Return (X, Y) of the center of cell containing provided text 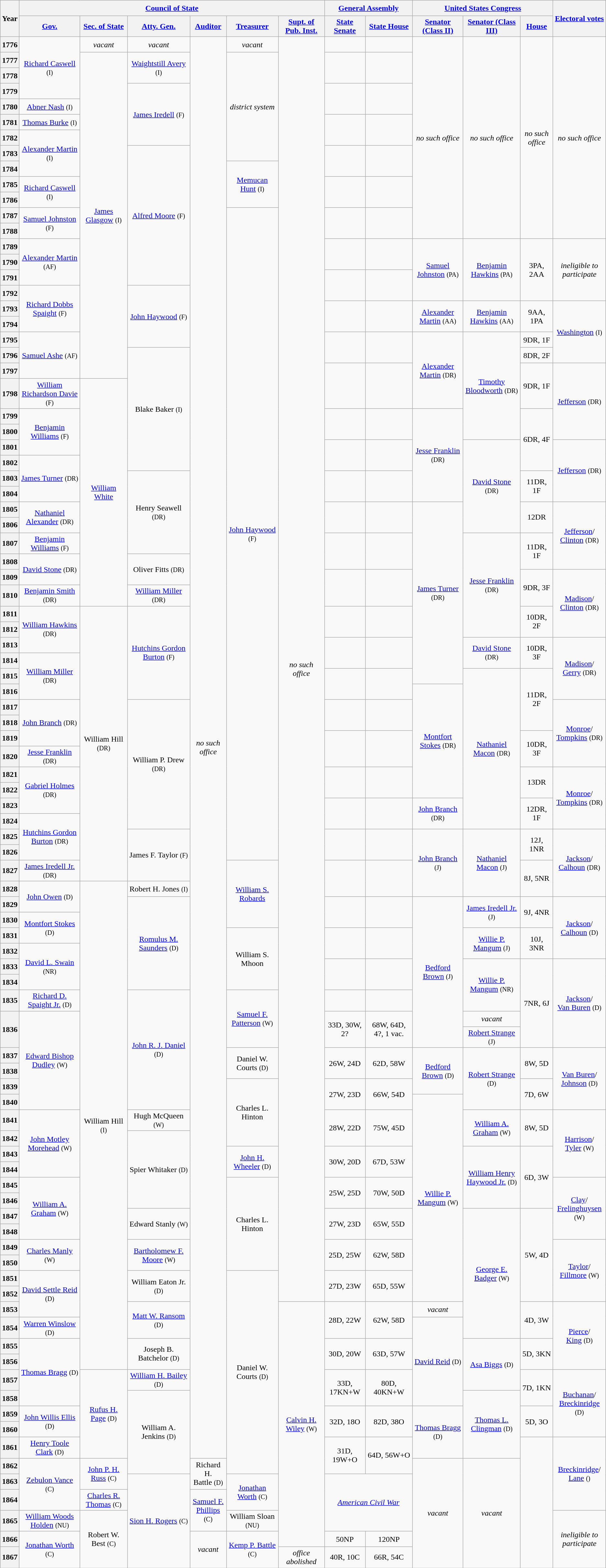
William A. Jenkins (D) (159, 1432)
William Hawkins (DR) (50, 629)
31D, 19W+O (345, 1455)
1864 (10, 1499)
33D, 30W, 2? (345, 1029)
1849 (10, 1247)
1819 (10, 738)
1792 (10, 293)
1843 (10, 1154)
40R, 10C (345, 1558)
1790 (10, 262)
9AA, 1PA (537, 317)
25W, 25D (345, 1193)
Samuel F. Patterson (W) (252, 1019)
6D, 3W (537, 1177)
70W, 50D (389, 1193)
1853 (10, 1309)
5D, 3KN (537, 1354)
10J, 3NR (537, 943)
62D, 58W (389, 1063)
1820 (10, 756)
Henry Seawell (DR) (159, 512)
office abolished (302, 1558)
Richard D. Spaight Jr. (D) (50, 1000)
Gabriel Holmes (DR) (50, 790)
Jackson/Calhoun (D) (579, 928)
1811 (10, 614)
68W, 64D, 4?, 1 vac. (389, 1029)
30W, 20D (345, 1162)
Warren Winslow (D) (50, 1328)
1841 (10, 1120)
1788 (10, 231)
Taylor/Fillmore (W) (579, 1271)
4D, 3W (537, 1320)
Rufus H. Page (D) (104, 1414)
26W, 24D (345, 1063)
Oliver Fitts (DR) (159, 569)
Abner Nash (I) (50, 107)
1839 (10, 1086)
Montfort Stokes (D) (50, 928)
1785 (10, 185)
1779 (10, 91)
William Woods Holden (NU) (50, 1521)
7D, 1KN (537, 1387)
Montfort Stokes (DR) (438, 741)
Edward Stanly (W) (159, 1224)
Hutchins Gordon Burton (F) (159, 653)
1776 (10, 45)
Kemp P. Battle (C) (252, 1550)
Benjamin Hawkins (PA) (492, 270)
David Reid (D) (438, 1361)
1812 (10, 629)
82D, 38O (389, 1421)
1823 (10, 806)
65W, 55D (389, 1224)
1845 (10, 1185)
William P. Drew (DR) (159, 764)
1794 (10, 324)
John R. J. Daniel (D) (159, 1050)
1800 (10, 432)
Charles Manly (W) (50, 1255)
1846 (10, 1201)
10DR, 2F (537, 622)
State Senate (345, 27)
United States Congress (483, 8)
1844 (10, 1170)
1806 (10, 525)
Richard H.Battle (D) (208, 1473)
1781 (10, 122)
1854 (10, 1328)
1809 (10, 577)
Hugh McQueen (W) (159, 1120)
1814 (10, 660)
1802 (10, 463)
Harrison/Tyler (W) (579, 1143)
1795 (10, 340)
1827 (10, 871)
1865 (10, 1521)
Asa Biggs (D) (492, 1364)
1830 (10, 920)
1818 (10, 722)
5W, 4D (537, 1255)
1784 (10, 169)
7D, 6W (537, 1094)
Charles R. Thomas (C) (104, 1499)
Willie P. Mangum (NR) (492, 985)
Sion H. Rogers (C) (159, 1521)
Timothy Bloodworth (DR) (492, 386)
Alexander Martin (AF) (50, 262)
Benjamin Smith (DR) (50, 596)
1807 (10, 543)
John MotleyMorehead (W) (50, 1143)
1796 (10, 355)
John H. Wheeler (D) (252, 1162)
General Assembly (368, 8)
James Iredell Jr. (J) (492, 912)
7NR, 6J (537, 1003)
75W, 45D (389, 1128)
Henry Toole Clark (D) (50, 1448)
John Willis Ellis (D) (50, 1421)
1837 (10, 1055)
Matt W. Ransom (D) (159, 1320)
65D, 55W (389, 1286)
1825 (10, 837)
1805 (10, 510)
1848 (10, 1232)
1834 (10, 982)
Washington (I) (579, 332)
28D, 22W (345, 1320)
1797 (10, 371)
William White (104, 492)
1863 (10, 1481)
Nathaniel Macon (DR) (492, 748)
1786 (10, 200)
Bedford Brown (J) (438, 972)
1836 (10, 1029)
1859 (10, 1414)
David L. Swain (NR) (50, 967)
Willie P. Mangum (W) (438, 1198)
William Hill (I) (104, 1125)
1858 (10, 1398)
8DR, 2F (537, 355)
1855 (10, 1346)
William Sloan (NU) (252, 1521)
1860 (10, 1429)
1803 (10, 478)
3PA, 2AA (537, 270)
1780 (10, 107)
1816 (10, 691)
Bartholomew F. Moore (W) (159, 1255)
1829 (10, 904)
1778 (10, 76)
1815 (10, 676)
Calvin H. Wiley (W) (302, 1424)
1851 (10, 1278)
12DR (537, 517)
House (537, 27)
Thomas L. Clingman (D) (492, 1424)
Zebulon Vance (C) (50, 1484)
64D, 56W+O (389, 1455)
Buchanan/Breckinridge (D) (579, 1403)
5D, 3O (537, 1421)
1857 (10, 1380)
1783 (10, 153)
Samuel Johnston (F) (50, 223)
66R, 54C (389, 1558)
Madison/Gerry (DR) (579, 668)
William S. Mhoon (252, 959)
Alexander Martin (I) (50, 153)
1824 (10, 821)
28W, 22D (345, 1128)
12DR, 1F (537, 813)
William Richardson Davie (F) (50, 394)
Samuel Ashe (AF) (50, 355)
George E. Badger (W) (492, 1273)
1835 (10, 1000)
Memucan Hunt (I) (252, 185)
1813 (10, 645)
80D, 40KN+W (389, 1387)
1799 (10, 416)
Hutchins Gordon Burton (DR) (50, 837)
Blake Baker (I) (159, 409)
Pierce/King (D) (579, 1336)
1817 (10, 707)
Richard Dobbs Spaight (F) (50, 309)
1856 (10, 1361)
33D, 17KN+W (345, 1387)
120NP (389, 1539)
John Owen (D) (50, 897)
13DR (537, 782)
63D, 57W (389, 1354)
William S. Robards (252, 894)
1866 (10, 1539)
Samuel F.Phillips (C) (208, 1510)
1861 (10, 1448)
Supt. of Pub. Inst. (302, 27)
1862 (10, 1466)
1793 (10, 309)
Van Buren/Johnson (D) (579, 1079)
Senator (Class II) (438, 27)
1850 (10, 1263)
Auditor (208, 27)
State House (389, 27)
1804 (10, 494)
Breckinridge/Lane () (579, 1473)
66W, 54D (389, 1094)
Alexander Martin (DR) (438, 370)
Electoral votes (579, 19)
Benjamin Hawkins (AA) (492, 317)
Nathaniel Alexander (DR) (50, 517)
1822 (10, 790)
1791 (10, 278)
1847 (10, 1216)
25D, 25W (345, 1255)
Sec. of State (104, 27)
Thomas Burke (I) (50, 122)
1867 (10, 1558)
1828 (10, 889)
Jefferson/Clinton (DR) (579, 535)
1833 (10, 967)
1832 (10, 951)
50NP (345, 1539)
1787 (10, 216)
Edward BishopDudley (W) (50, 1060)
Waightstill Avery (I) (159, 68)
12J, 1NR (537, 845)
Robert W. Best (C) (104, 1539)
Willie P. Mangum (J) (492, 943)
27D, 23W (345, 1286)
Romulus M. Saunders (D) (159, 943)
Robert Strange (D) (492, 1079)
James Iredell (F) (159, 115)
Madison/Clinton (DR) (579, 603)
9DR, 3F (537, 588)
1840 (10, 1102)
1808 (10, 562)
Robert Strange (J) (492, 1037)
6DR, 4F (537, 440)
Senator (Class III) (492, 27)
Jackson/Calhoun (DR) (579, 863)
Clay/Frelinghuysen (W) (579, 1208)
William Hill (DR) (104, 744)
1821 (10, 775)
John P. H. Russ (C) (104, 1473)
Council of State (172, 8)
32D, 18O (345, 1421)
1842 (10, 1138)
Bedford Brown (D) (438, 1071)
John Branch (J) (438, 863)
1801 (10, 447)
Year (10, 19)
Samuel Johnston (PA) (438, 270)
William Eaton Jr. (D) (159, 1286)
Atty. Gen. (159, 27)
James Iredell Jr. (DR) (50, 871)
James F. Taylor (F) (159, 855)
Alexander Martin (AA) (438, 317)
William HenryHaywood Jr. (D) (492, 1177)
American Civil War (368, 1502)
Gov. (50, 27)
William H. Bailey (D) (159, 1380)
30D, 20W (345, 1354)
Spier Whitaker (D) (159, 1170)
1798 (10, 394)
district system (252, 107)
11DR, 2F (537, 699)
David Settle Reid (D) (50, 1294)
1777 (10, 60)
1831 (10, 935)
67D, 53W (389, 1162)
Treasurer (252, 27)
Nathaniel Macon (J) (492, 863)
Jackson/Van Buren (D) (579, 1003)
1852 (10, 1294)
Alfred Moore (F) (159, 216)
8J, 5NR (537, 879)
1826 (10, 852)
James Glasgow (I) (104, 216)
1838 (10, 1071)
1782 (10, 138)
1789 (10, 247)
1810 (10, 596)
9J, 4NR (537, 912)
Robert H. Jones (I) (159, 889)
Joseph B. Batchelor (D) (159, 1354)
